Return [X, Y] of the center of cell containing provided text 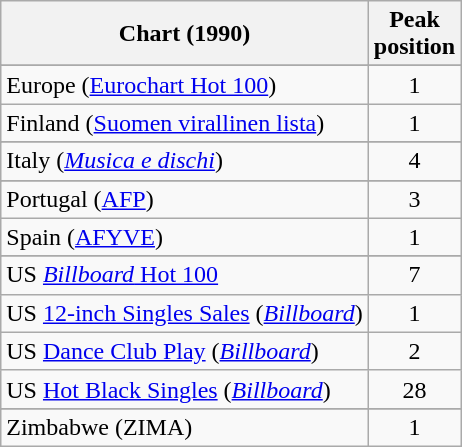
US Dance Club Play (Billboard) [185, 351]
7 [414, 275]
US Billboard Hot 100 [185, 275]
US 12-inch Singles Sales (Billboard) [185, 313]
Chart (1990) [185, 34]
3 [414, 199]
Spain (AFYVE) [185, 237]
Zimbabwe (ZIMA) [185, 427]
Finland (Suomen virallinen lista) [185, 123]
US Hot Black Singles (Billboard) [185, 389]
28 [414, 389]
4 [414, 161]
2 [414, 351]
Europe (Eurochart Hot 100) [185, 85]
Portugal (AFP) [185, 199]
Italy (Musica e dischi) [185, 161]
Peakposition [414, 34]
